Capture the cell that displays the provided text and extract its (x, y) central coordinate. 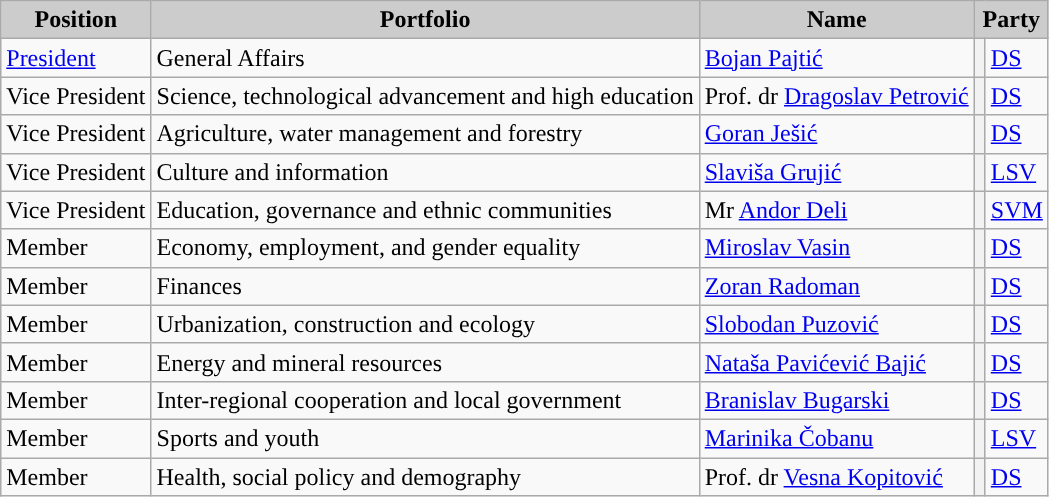
Branislav Bugarski (836, 400)
Economy, employment, and gender equality (425, 248)
Goran Ješić (836, 134)
Position (76, 20)
Party (1011, 20)
Culture and information (425, 172)
Prof. dr Dragoslav Petrović (836, 96)
Zoran Radoman (836, 286)
Miroslav Vasin (836, 248)
Nataša Pavićević Bajić (836, 362)
Health, social policy and demography (425, 477)
Prof. dr Vesna Kopitović (836, 477)
Education, governance and ethnic communities (425, 210)
Portfolio (425, 20)
Bojan Pajtić (836, 58)
Marinika Čobanu (836, 438)
Name (836, 20)
Mr Andor Deli (836, 210)
President (76, 58)
Inter-regional cooperation and local government (425, 400)
Science, technological advancement and high education (425, 96)
Agriculture, water management and forestry (425, 134)
Slobodan Puzović (836, 324)
General Affairs (425, 58)
Slaviša Grujić (836, 172)
SVM (1016, 210)
Finances (425, 286)
Energy and mineral resources (425, 362)
Sports and youth (425, 438)
Urbanization, construction and ecology (425, 324)
